Pinpoint the cell where the given text exists, returning its [X, Y] midpoint coordinate. 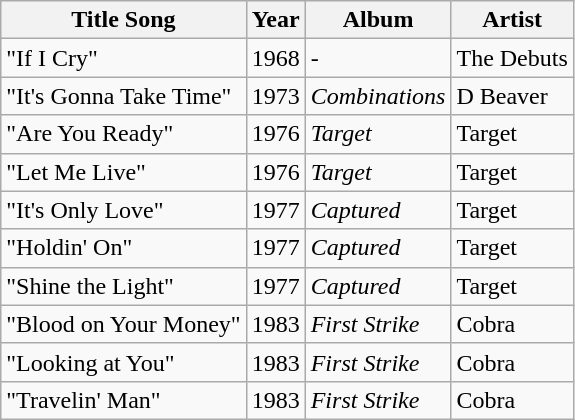
The Debuts [512, 58]
1973 [276, 96]
Year [276, 20]
"Holdin' On" [124, 248]
Title Song [124, 20]
"Shine the Light" [124, 286]
"Travelin' Man" [124, 400]
1968 [276, 58]
Artist [512, 20]
"If I Cry" [124, 58]
Combinations [378, 96]
"Blood on Your Money" [124, 324]
"It's Only Love" [124, 210]
"Let Me Live" [124, 172]
"Looking at You" [124, 362]
Album [378, 20]
"It's Gonna Take Time" [124, 96]
- [378, 58]
D Beaver [512, 96]
"Are You Ready" [124, 134]
